Scan for the cell matching the given text and deliver its (X, Y) coordinate at center. 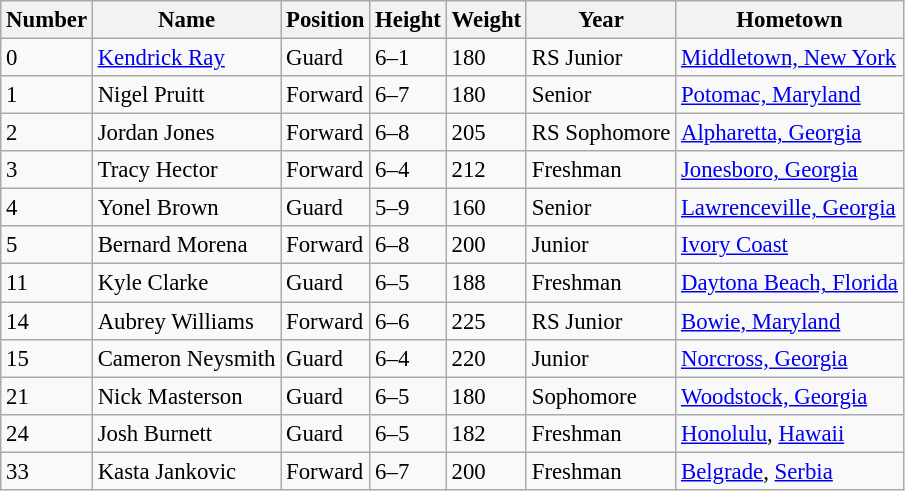
Potomac, Maryland (790, 95)
212 (486, 170)
24 (47, 433)
Year (600, 20)
Position (326, 20)
Nick Masterson (186, 396)
21 (47, 396)
182 (486, 433)
Yonel Brown (186, 208)
33 (47, 471)
RS Sophomore (600, 133)
Jordan Jones (186, 133)
Height (408, 20)
Belgrade, Serbia (790, 471)
220 (486, 358)
Weight (486, 20)
Honolulu, Hawaii (790, 433)
Alpharetta, Georgia (790, 133)
Kendrick Ray (186, 58)
4 (47, 208)
Bowie, Maryland (790, 321)
15 (47, 358)
Lawrenceville, Georgia (790, 208)
Middletown, New York (790, 58)
Woodstock, Georgia (790, 396)
Cameron Neysmith (186, 358)
6–6 (408, 321)
2 (47, 133)
Jonesboro, Georgia (790, 170)
Tracy Hector (186, 170)
6–1 (408, 58)
205 (486, 133)
11 (47, 283)
Ivory Coast (790, 245)
Norcross, Georgia (790, 358)
3 (47, 170)
5 (47, 245)
Nigel Pruitt (186, 95)
0 (47, 58)
Daytona Beach, Florida (790, 283)
Hometown (790, 20)
160 (486, 208)
Number (47, 20)
Josh Burnett (186, 433)
Bernard Morena (186, 245)
1 (47, 95)
14 (47, 321)
Kyle Clarke (186, 283)
Sophomore (600, 396)
Aubrey Williams (186, 321)
5–9 (408, 208)
188 (486, 283)
Name (186, 20)
225 (486, 321)
Kasta Jankovic (186, 471)
